From the cell containing the given text, extract its center point as (x, y) coordinate. 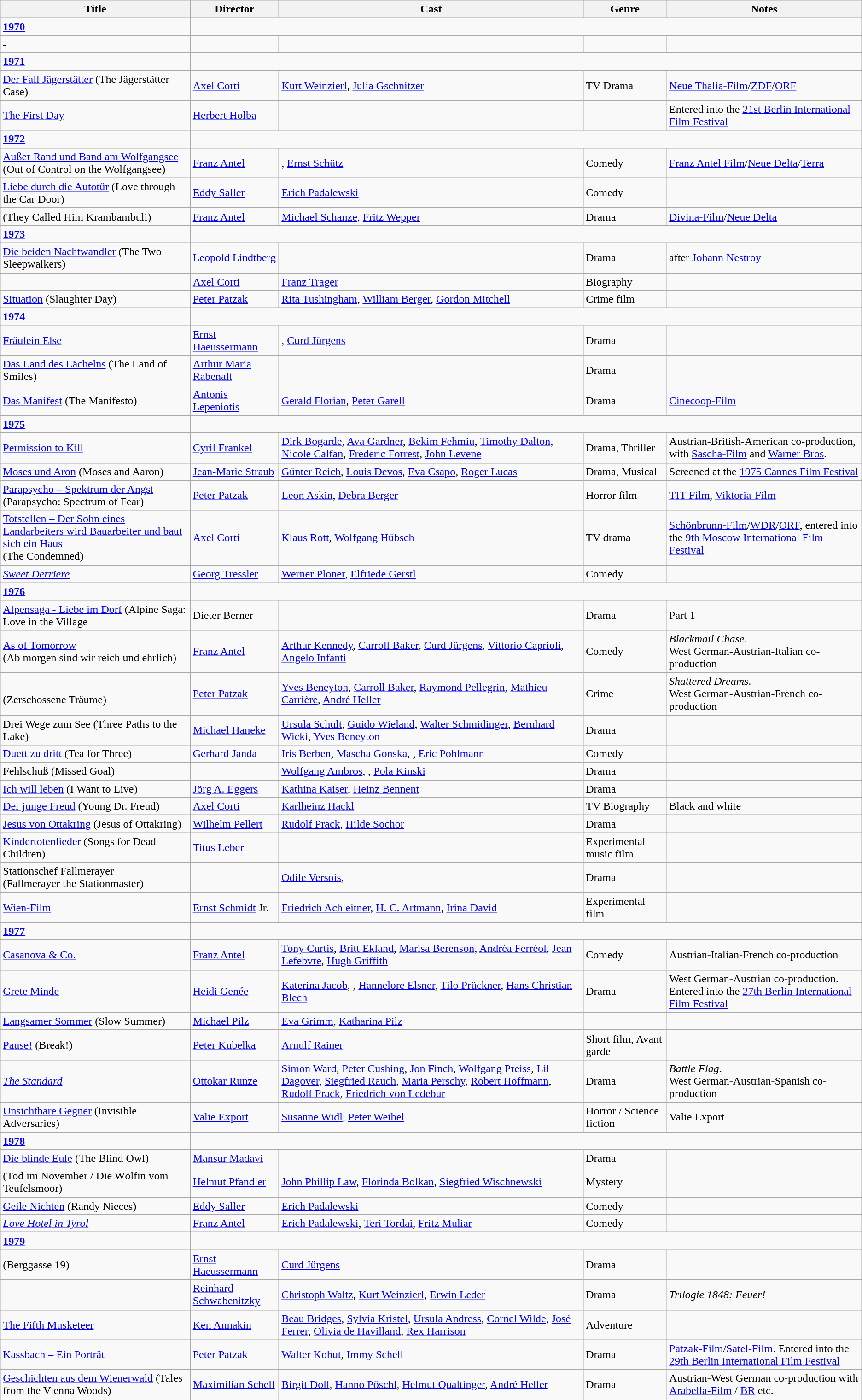
Katerina Jacob, , Hannelore Elsner, Tilo Prückner, Hans Christian Blech (431, 991)
Michael Haneke (235, 729)
John Phillip Law, Florinda Bolkan, Siegfried Wischnewski (431, 1183)
Entered into the 21st Berlin International Film Festival (764, 115)
Horror film (625, 496)
Der junge Freud (Young Dr. Freud) (95, 806)
Duett zu dritt (Tea for Three) (95, 754)
Arthur Kennedy, Carroll Baker, Curd Jürgens, Vittorio Caprioli, Angelo Infanti (431, 651)
Außer Rand und Band am Wolfgangsee (Out of Control on the Wolfgangsee) (95, 163)
Wolfgang Ambros, , Pola Kinski (431, 771)
Blackmail Chase. West German-Austrian-Italian co-production (764, 651)
1978 (95, 1141)
(Tod im November / Die Wölfin vom Teufelsmoor) (95, 1183)
Mystery (625, 1183)
Die beiden Nachtwandler (The Two Sleepwalkers) (95, 258)
Titus Leber (235, 847)
(They Called Him Krambambuli) (95, 216)
1976 (95, 591)
TV drama (625, 538)
Dieter Berner (235, 615)
Beau Bridges, Sylvia Kristel, Ursula Andress, Cornel Wilde, José Ferrer, Olivia de Havilland, Rex Harrison (431, 1324)
Der Fall Jägerstätter (The Jägerstätter Case) (95, 86)
Neue Thalia-Film/ZDF/ORF (764, 86)
Unsichtbare Gegner (Invisible Adversaries) (95, 1117)
Love Hotel in Tyrol (95, 1224)
Antonis Lepeniotis (235, 401)
Pause! (Break!) (95, 1044)
Drama, Thriller (625, 448)
Wien-Film (95, 907)
Fehlschuß (Missed Goal) (95, 771)
1973 (95, 234)
Herbert Holba (235, 115)
Biography (625, 281)
Erich Padalewski, Teri Tordai, Fritz Muliar (431, 1224)
Birgit Doll, Hanno Pöschl, Helmut Qualtinger, André Heller (431, 1384)
Ken Annakin (235, 1324)
1970 (95, 27)
Geile Nichten (Randy Nieces) (95, 1206)
Jean-Marie Straub (235, 472)
Crime (625, 694)
Situation (Slaughter Day) (95, 299)
Susanne Widl, Peter Weibel (431, 1117)
Trilogie 1848: Feuer! (764, 1295)
Ottokar Runze (235, 1081)
Part 1 (764, 615)
Dirk Bogarde, Ava Gardner, Bekim Fehmiu, Timothy Dalton, Nicole Calfan, Frederic Forrest, John Levene (431, 448)
Leon Askin, Debra Berger (431, 496)
Moses und Aron (Moses and Aaron) (95, 472)
Peter Kubelka (235, 1044)
TV Drama (625, 86)
1977 (95, 931)
Friedrich Achleitner, H. C. Artmann, Irina David (431, 907)
Curd Jürgens (431, 1265)
Odile Versois, (431, 878)
Fräulein Else (95, 341)
The First Day (95, 115)
Battle Flag. West German-Austrian-Spanish co-production (764, 1081)
Maximilian Schell (235, 1384)
Kassbach – Ein Porträt (95, 1355)
Kindertotenlieder (Songs for Dead Children) (95, 847)
Yves Beneyton, Carroll Baker, Raymond Pellegrin, Mathieu Carrière, André Heller (431, 694)
Georg Tressler (235, 574)
- (95, 44)
, Ernst Schütz (431, 163)
Casanova & Co. (95, 955)
Michael Schanze, Fritz Wepper (431, 216)
Rita Tushingham, William Berger, Gordon Mitchell (431, 299)
Austrian-British-American co-production, with Sascha-Film and Warner Bros. (764, 448)
(Berggasse 19) (95, 1265)
Totstellen – Der Sohn eines Landarbeiters wird Bauarbeiter und baut sich ein Haus (The Condemned) (95, 538)
1975 (95, 424)
Experimental film (625, 907)
Austrian-West German co-production with Arabella-Film / BR etc. (764, 1384)
Michael Pilz (235, 1021)
The Fifth Musketeer (95, 1324)
Drei Wege zum See (Three Paths to the Lake) (95, 729)
Screened at the 1975 Cannes Film Festival (764, 472)
Alpensaga - Liebe im Dorf (Alpine Saga: Love in the Village (95, 615)
Ernst Schmidt Jr. (235, 907)
Die blinde Eule (The Blind Owl) (95, 1159)
Christoph Waltz, Kurt Weinzierl, Erwin Leder (431, 1295)
Ich will leben (I Want to Live) (95, 789)
Mansur Madavi (235, 1159)
Kathina Kaiser, Heinz Bennent (431, 789)
Cyril Frankel (235, 448)
West German-Austrian co-production. Entered into the 27th Berlin International Film Festival (764, 991)
Genre (625, 9)
Günter Reich, Louis Devos, Eva Csapo, Roger Lucas (431, 472)
Grete Minde (95, 991)
As of Tomorrow (Ab morgen sind wir reich und ehrlich) (95, 651)
Shattered Dreams. West German-Austrian-French co-production (764, 694)
Cast (431, 9)
Kurt Weinzierl, Julia Gschnitzer (431, 86)
Arnulf Rainer (431, 1044)
(Zerschossene Träume) (95, 694)
Heidi Genée (235, 991)
Wilhelm Pellert (235, 824)
Tony Curtis, Britt Ekland, Marisa Berenson, Andréa Ferréol, Jean Lefebvre, Hugh Griffith (431, 955)
Director (235, 9)
Jesus von Ottakring (Jesus of Ottakring) (95, 824)
Parapsycho – Spektrum der Angst (Parapsycho: Spectrum of Fear) (95, 496)
Iris Berben, Mascha Gonska, , Eric Pohlmann (431, 754)
Rudolf Prack, Hilde Sochor (431, 824)
Short film, Avant garde (625, 1044)
Title (95, 9)
Leopold Lindtberg (235, 258)
Austrian-Italian-French co-production (764, 955)
Ursula Schult, Guido Wieland, Walter Schmidinger, Bernhard Wicki, Yves Beneyton (431, 729)
Franz Antel Film/Neue Delta/Terra (764, 163)
Horror / Science fiction (625, 1117)
Sweet Derriere (95, 574)
Cinecoop-Film (764, 401)
Klaus Rott, Wolfgang Hübsch (431, 538)
Experimental music film (625, 847)
after Johann Nestroy (764, 258)
Walter Kohut, Immy Schell (431, 1355)
Notes (764, 9)
Gerhard Janda (235, 754)
Crime film (625, 299)
Franz Trager (431, 281)
Reinhard Schwabenitzky (235, 1295)
TIT Film, Viktoria-Film (764, 496)
Geschichten aus dem Wienerwald (Tales from the Vienna Woods) (95, 1384)
Helmut Pfandler (235, 1183)
1971 (95, 62)
The Standard (95, 1081)
Liebe durch die Autotür (Love through the Car Door) (95, 192)
1974 (95, 317)
Adventure (625, 1324)
, Curd Jürgens (431, 341)
Permission to Kill (95, 448)
Black and white (764, 806)
Patzak-Film/Satel-Film. Entered into the 29th Berlin International Film Festival (764, 1355)
Stationschef Fallmerayer (Fallmerayer the Stationmaster) (95, 878)
TV Biography (625, 806)
Drama, Musical (625, 472)
Schönbrunn-Film/WDR/ORF, entered into the 9th Moscow International Film Festival (764, 538)
Jörg A. Eggers (235, 789)
Eva Grimm, Katharina Pilz (431, 1021)
Werner Ploner, Elfriede Gerstl (431, 574)
Gerald Florian, Peter Garell (431, 401)
Karlheinz Hackl (431, 806)
1979 (95, 1241)
Arthur Maria Rabenalt (235, 370)
1972 (95, 139)
Das Manifest (The Manifesto) (95, 401)
Divina-Film/Neue Delta (764, 216)
Langsamer Sommer (Slow Summer) (95, 1021)
Das Land des Lächelns (The Land of Smiles) (95, 370)
